For the text-containing cell, return its midpoint in [x, y] coordinate format. 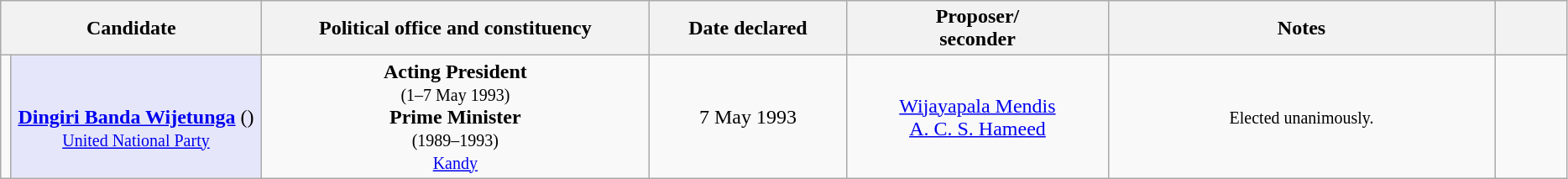
Candidate [131, 29]
Notes [1301, 29]
Wijayapala MendisA. C. S. Hameed [977, 117]
Acting President(1–7 May 1993)Prime Minister(1989–1993)Kandy [455, 117]
Proposer/seconder [977, 29]
Political office and constituency [455, 29]
Date declared [748, 29]
7 May 1993 [748, 117]
Elected unanimously. [1301, 117]
Dingiri Banda Wijetunga ()United National Party [136, 117]
